Return the [x, y] coordinate for the center point of the cell that contains the specified text.  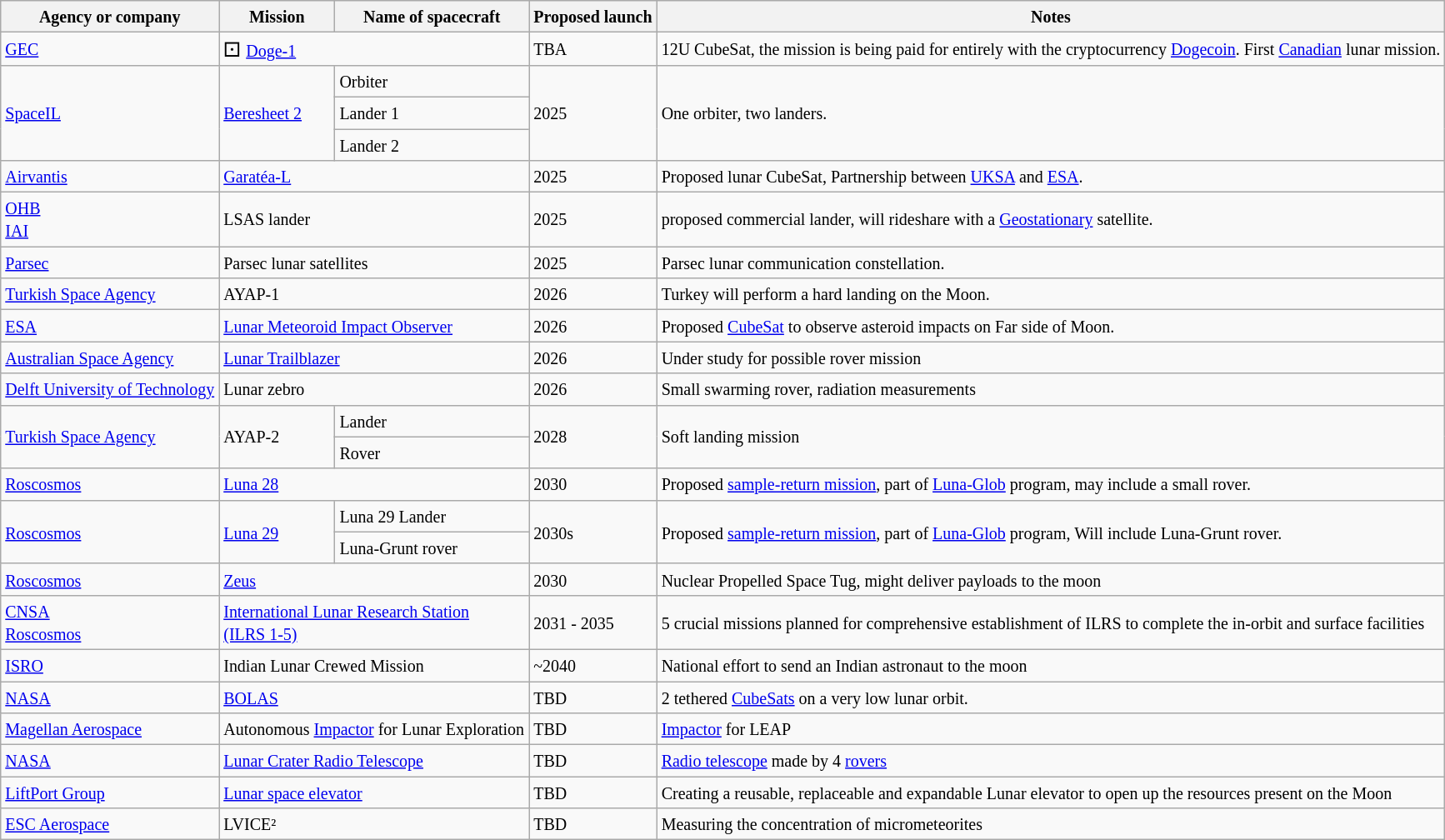
2 tethered CubeSats on a very low lunar orbit. [1051, 697]
Agency or company [110, 17]
Notes [1051, 17]
Lander 1 [432, 112]
ISRO [110, 665]
Under study for possible rover mission [1051, 357]
Small swarming rover, radiation measurements [1051, 389]
Autonomous Impactor for Lunar Exploration [374, 729]
Garatéa-L [374, 177]
Luna 29 [277, 532]
⚀ Doge-1 [374, 49]
5 crucial missions planned for comprehensive establishment of ILRS to complete the in-orbit and surface facilities [1051, 622]
AYAP-1 [374, 294]
Impactor for LEAP [1051, 729]
Proposed sample-return mission, part of Luna-Glob program, Will include Luna-Grunt rover. [1051, 532]
LVICE² [374, 824]
Proposed launch [593, 17]
Zeus [374, 579]
Airvantis [110, 177]
Luna 29 Lander [432, 516]
Luna-Grunt rover [432, 547]
~2040 [593, 665]
Radio telescope made by 4 rovers [1051, 761]
Lunar Crater Radio Telescope [374, 761]
Luna 28 [374, 484]
2030s [593, 532]
Proposed sample-return mission, part of Luna-Glob program, may include a small rover. [1051, 484]
LiftPort Group [110, 792]
SpaceIL [110, 112]
Lander 2 [432, 144]
proposed commercial lander, will rideshare with a Geostationary satellite. [1051, 220]
12U CubeSat, the mission is being paid for entirely with the cryptocurrency Dogecoin. First Canadian lunar mission. [1051, 49]
TBA [593, 49]
GEC [110, 49]
LSAS lander [374, 220]
National effort to send an Indian astronaut to the moon [1051, 665]
Beresheet 2 [277, 112]
Indian Lunar Crewed Mission [374, 665]
AYAP-2 [277, 437]
Lunar space elevator [374, 792]
Parsec [110, 262]
BOLAS [374, 697]
Mission [277, 17]
OHB IAI [110, 220]
Lunar zebro [374, 389]
2031 - 2035 [593, 622]
Orbiter [432, 81]
ESA [110, 326]
Lander [432, 421]
Measuring the concentration of micrometeorites [1051, 824]
One orbiter, two landers. [1051, 112]
Name of spacecraft [432, 17]
Parsec lunar communication constellation. [1051, 262]
Creating a reusable, replaceable and expandable Lunar elevator to open up the resources present on the Moon [1051, 792]
Turkey will perform a hard landing on the Moon. [1051, 294]
Proposed CubeSat to observe asteroid impacts on Far side of Moon. [1051, 326]
Rover [432, 452]
ESC Aerospace [110, 824]
Lunar Meteoroid Impact Observer [374, 326]
Nuclear Propelled Space Tug, might deliver payloads to the moon [1051, 579]
2028 [593, 437]
Australian Space Agency [110, 357]
Soft landing mission [1051, 437]
Magellan Aerospace [110, 729]
CNSA Roscosmos [110, 622]
Parsec lunar satellites [374, 262]
Proposed lunar CubeSat, Partnership between UKSA and ESA. [1051, 177]
International Lunar Research Station (ILRS 1-5) [374, 622]
Lunar Trailblazer [374, 357]
Delft University of Technology [110, 389]
